Identify which cell holds the provided text, then report its [X, Y] central coordinate. 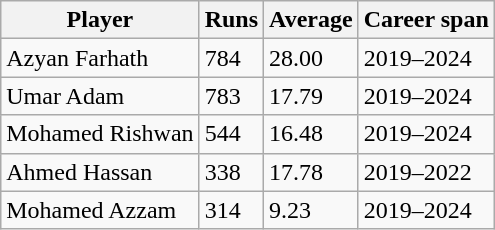
Mohamed Rishwan [100, 134]
314 [231, 210]
Mohamed Azzam [100, 210]
Ahmed Hassan [100, 172]
2019–2022 [426, 172]
17.79 [312, 96]
Runs [231, 20]
784 [231, 58]
28.00 [312, 58]
Average [312, 20]
783 [231, 96]
17.78 [312, 172]
Player [100, 20]
544 [231, 134]
16.48 [312, 134]
Umar Adam [100, 96]
Azyan Farhath [100, 58]
9.23 [312, 210]
338 [231, 172]
Career span [426, 20]
